Return the (x, y) coordinate for the center point of the cell that contains the specified text.  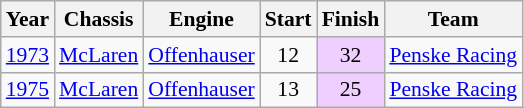
25 (351, 90)
Start (288, 19)
Finish (351, 19)
13 (288, 90)
12 (288, 55)
Year (28, 19)
Chassis (98, 19)
Team (453, 19)
1973 (28, 55)
1975 (28, 90)
Engine (201, 19)
32 (351, 55)
